Locate the cell with the specified text and output its (x, y) center coordinate. 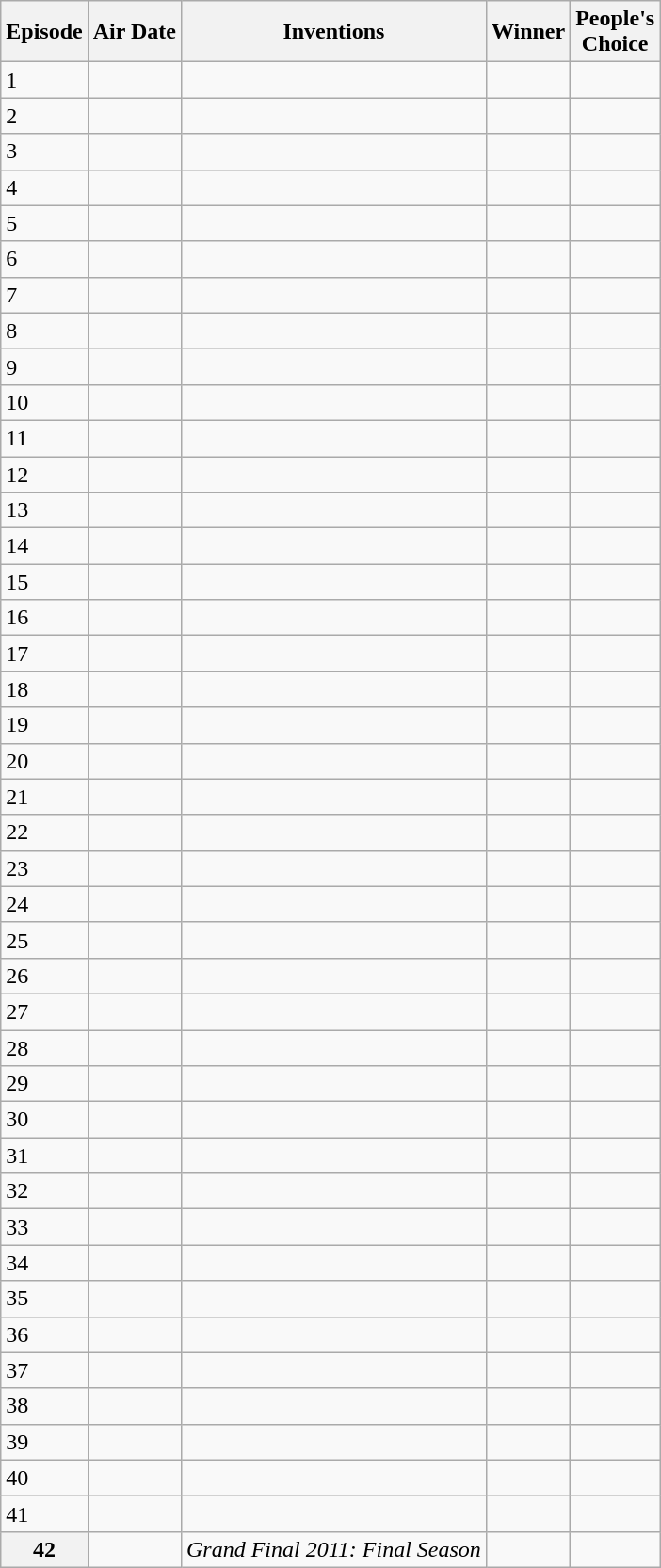
40 (44, 1478)
3 (44, 152)
20 (44, 761)
28 (44, 1048)
29 (44, 1084)
31 (44, 1156)
10 (44, 402)
38 (44, 1406)
People'sChoice (616, 32)
24 (44, 904)
Episode (44, 32)
9 (44, 366)
42 (44, 1549)
2 (44, 116)
18 (44, 689)
5 (44, 223)
41 (44, 1513)
26 (44, 976)
39 (44, 1442)
19 (44, 725)
30 (44, 1120)
6 (44, 259)
4 (44, 187)
37 (44, 1370)
Grand Final 2011: Final Season (333, 1549)
36 (44, 1334)
34 (44, 1263)
16 (44, 618)
12 (44, 474)
21 (44, 797)
Air Date (134, 32)
11 (44, 438)
27 (44, 1011)
33 (44, 1227)
1 (44, 80)
14 (44, 546)
35 (44, 1299)
23 (44, 868)
8 (44, 331)
32 (44, 1191)
15 (44, 582)
22 (44, 832)
17 (44, 654)
Winner (527, 32)
13 (44, 510)
Inventions (333, 32)
7 (44, 295)
25 (44, 940)
